From the cell containing the given text, extract its center point as [X, Y] coordinate. 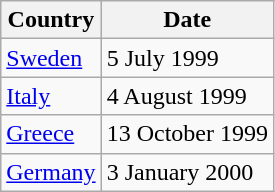
Date [187, 20]
Greece [51, 134]
4 August 1999 [187, 96]
3 January 2000 [187, 172]
5 July 1999 [187, 58]
Sweden [51, 58]
Germany [51, 172]
Italy [51, 96]
13 October 1999 [187, 134]
Country [51, 20]
